Capture the cell that displays the provided text and extract its (x, y) central coordinate. 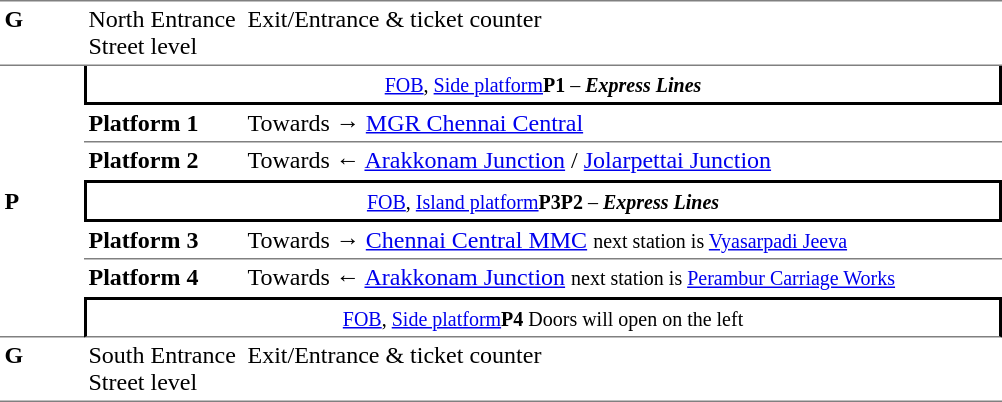
South Entrance Street level (164, 370)
Platform 1 (164, 124)
Towards → Chennai Central MMC next station is Vyasarpadi Jeeva (622, 241)
Towards ← Arakkonam Junction / Jolarpettai Junction (622, 161)
P (42, 202)
Platform 4 (164, 279)
Platform 3 (164, 241)
FOB, Side platformP4 Doors will open on the left (543, 317)
North Entrance Street level (164, 33)
FOB, Side platformP1 – Express Lines (543, 86)
FOB, Island platformP3P2 – Express Lines (543, 201)
Towards ← Arakkonam Junction next station is Perambur Carriage Works (622, 279)
Towards → MGR Chennai Central (622, 124)
Platform 2 (164, 161)
